Output the [X, Y] coordinate of the center of the cell containing the given text.  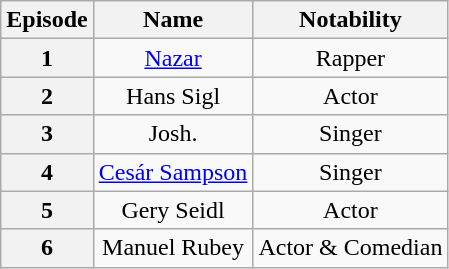
Manuel Rubey [173, 248]
Hans Sigl [173, 96]
Actor & Comedian [350, 248]
Name [173, 20]
3 [47, 134]
Nazar [173, 58]
Notability [350, 20]
Episode [47, 20]
2 [47, 96]
Rapper [350, 58]
Gery Seidl [173, 210]
5 [47, 210]
Cesár Sampson [173, 172]
1 [47, 58]
6 [47, 248]
Josh. [173, 134]
4 [47, 172]
